For the text-containing cell, return its midpoint in [X, Y] coordinate format. 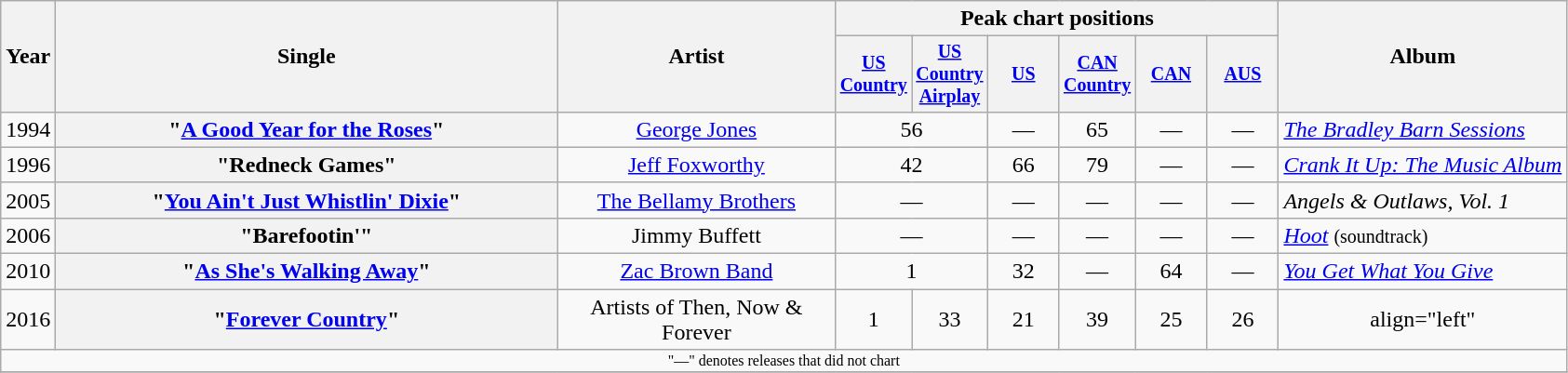
Single [307, 57]
2005 [28, 200]
66 [1024, 165]
"As She's Walking Away" [307, 272]
"You Ain't Just Whistlin' Dixie" [307, 200]
CAN Country [1097, 74]
42 [912, 165]
39 [1097, 320]
AUS [1243, 74]
Year [28, 57]
"Barefootin'" [307, 235]
32 [1024, 272]
2010 [28, 272]
Crank It Up: The Music Album [1423, 165]
26 [1243, 320]
You Get What You Give [1423, 272]
Album [1423, 57]
US Country Airplay [950, 74]
"Forever Country" [307, 320]
1996 [28, 165]
George Jones [696, 129]
2006 [28, 235]
Artists of Then, Now & Forever [696, 320]
33 [950, 320]
"A Good Year for the Roses" [307, 129]
Artist [696, 57]
The Bellamy Brothers [696, 200]
2016 [28, 320]
Hoot (soundtrack) [1423, 235]
Angels & Outlaws, Vol. 1 [1423, 200]
align="left" [1423, 320]
"Redneck Games" [307, 165]
21 [1024, 320]
Peak chart positions [1057, 19]
"—" denotes releases that did not chart [784, 361]
64 [1171, 272]
56 [912, 129]
CAN [1171, 74]
65 [1097, 129]
The Bradley Barn Sessions [1423, 129]
Zac Brown Band [696, 272]
Jimmy Buffett [696, 235]
1994 [28, 129]
US Country [874, 74]
25 [1171, 320]
79 [1097, 165]
US [1024, 74]
Jeff Foxworthy [696, 165]
